Capture the cell that displays the provided text and extract its [X, Y] central coordinate. 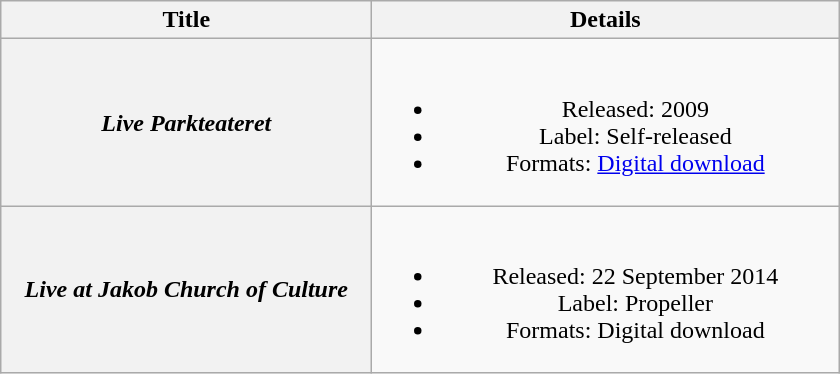
Released: 22 September 2014Label: PropellerFormats: Digital download [606, 290]
Live at Jakob Church of Culture [186, 290]
Released: 2009Label: Self-releasedFormats: Digital download [606, 122]
Details [606, 20]
Live Parkteateret [186, 122]
Title [186, 20]
